Provide the [x, y] coordinate of the cell's center where the given text is located.  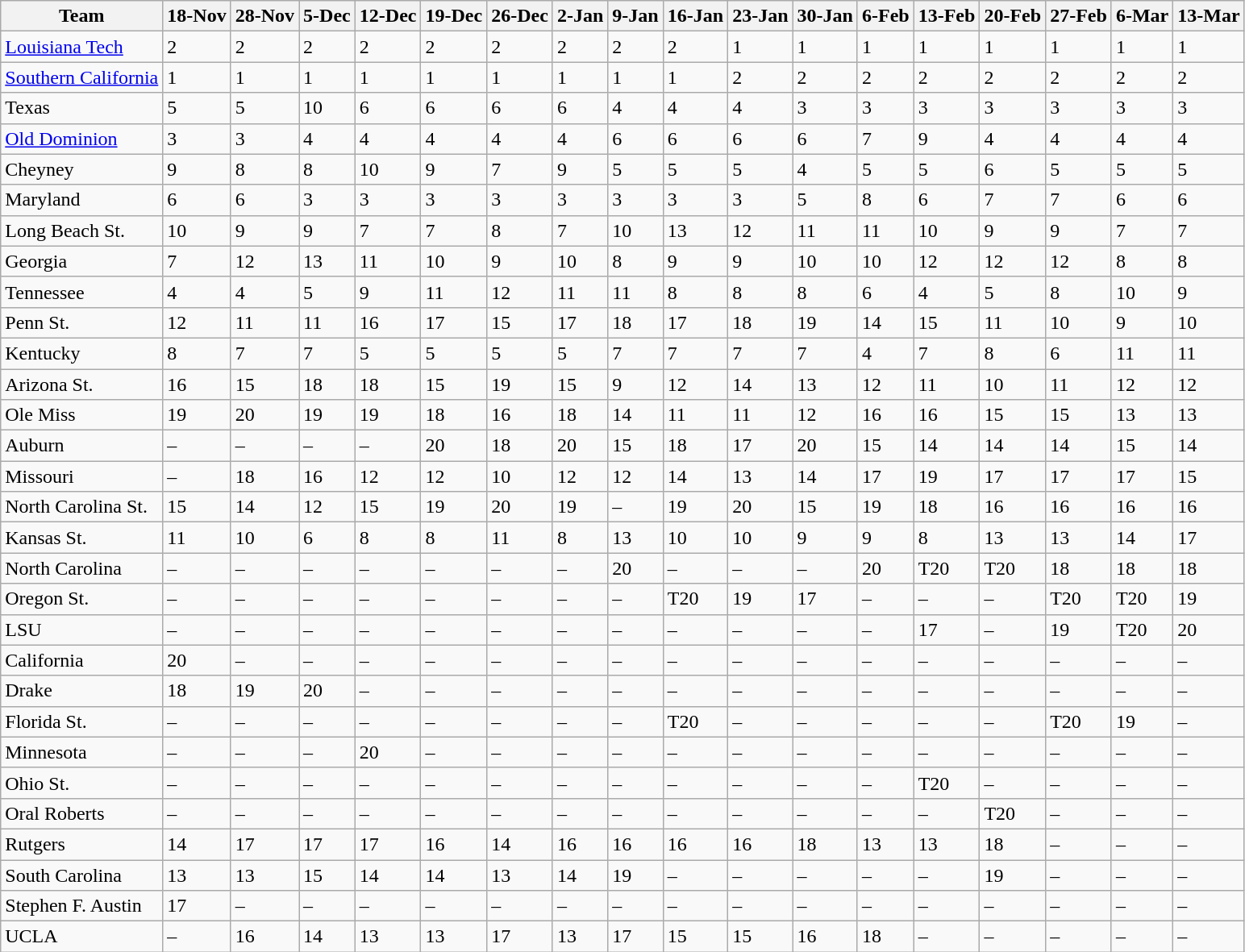
California [82, 660]
Drake [82, 691]
North Carolina St. [82, 507]
Long Beach St. [82, 231]
Texas [82, 108]
Ole Miss [82, 415]
19-Dec [454, 16]
Auburn [82, 446]
South Carolina [82, 875]
Kentucky [82, 353]
20-Feb [1013, 16]
Team [82, 16]
28-Nov [264, 16]
27-Feb [1079, 16]
Maryland [82, 200]
2-Jan [580, 16]
Penn St. [82, 322]
6-Mar [1142, 16]
Old Dominion [82, 139]
Stephen F. Austin [82, 906]
Georgia [82, 261]
23-Jan [760, 16]
26-Dec [520, 16]
Louisiana Tech [82, 47]
5-Dec [327, 16]
Oral Roberts [82, 813]
13-Mar [1209, 16]
Arizona St. [82, 385]
12-Dec [388, 16]
Tennessee [82, 292]
9-Jan [635, 16]
30-Jan [825, 16]
Oregon St. [82, 599]
Cheyney [82, 169]
Missouri [82, 476]
16-Jan [695, 16]
North Carolina [82, 568]
UCLA [82, 937]
LSU [82, 630]
13-Feb [947, 16]
Ohio St. [82, 783]
Minnesota [82, 752]
6-Feb [885, 16]
Southern California [82, 77]
Kansas St. [82, 538]
18-Nov [197, 16]
Rutgers [82, 844]
Florida St. [82, 721]
